Pinpoint the cell where the given text exists, returning its (X, Y) midpoint coordinate. 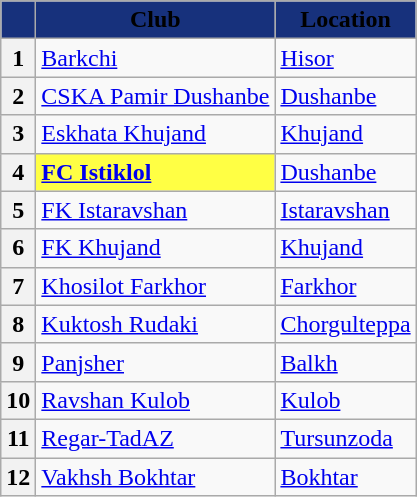
Hisor (346, 58)
10 (18, 400)
FK Istaravshan (156, 210)
6 (18, 248)
Kuktosh Rudaki (156, 324)
Regar-TadAZ (156, 438)
Bokhtar (346, 477)
12 (18, 477)
11 (18, 438)
Panjsher (156, 362)
Farkhor (346, 286)
CSKA Pamir Dushanbe (156, 96)
Khosilot Farkhor (156, 286)
Ravshan Kulob (156, 400)
Tursunzoda (346, 438)
FC Istiklol (156, 172)
Barkchi (156, 58)
2 (18, 96)
8 (18, 324)
3 (18, 134)
Chorgulteppa (346, 324)
Istaravshan (346, 210)
1 (18, 58)
9 (18, 362)
FK Khujand (156, 248)
4 (18, 172)
7 (18, 286)
Location (346, 20)
Eskhata Khujand (156, 134)
Kulob (346, 400)
Club (156, 20)
5 (18, 210)
Balkh (346, 362)
Vakhsh Bokhtar (156, 477)
